Provide the [x, y] coordinate of the cell's center where the given text is located.  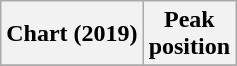
Peakposition [189, 34]
Chart (2019) [72, 34]
